For the text-containing cell, return its midpoint in [X, Y] coordinate format. 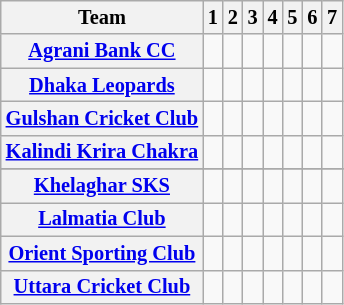
Khelaghar SKS [102, 186]
6 [312, 17]
Kalindi Krira Chakra [102, 152]
Gulshan Cricket Club [102, 118]
5 [292, 17]
2 [233, 17]
Orient Sporting Club [102, 253]
Agrani Bank CC [102, 51]
Uttara Cricket Club [102, 287]
Dhaka Leopards [102, 85]
4 [273, 17]
3 [253, 17]
1 [213, 17]
Lalmatia Club [102, 219]
Team [102, 17]
7 [332, 17]
